From the cell containing the given text, extract its center point as (x, y) coordinate. 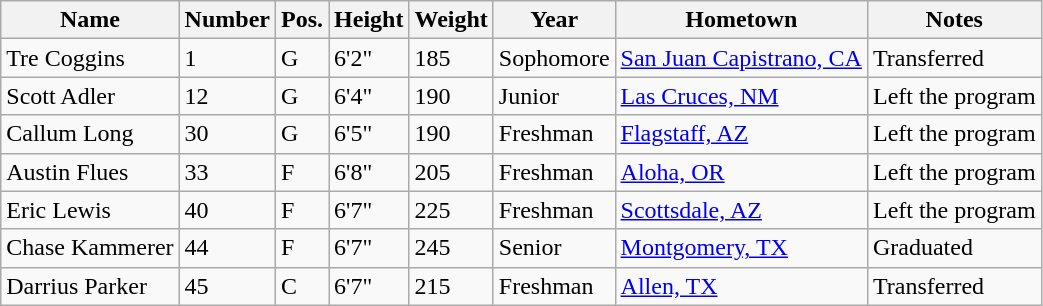
Eric Lewis (90, 210)
Hometown (741, 20)
Year (554, 20)
205 (451, 172)
Junior (554, 96)
Senior (554, 248)
215 (451, 286)
225 (451, 210)
Montgomery, TX (741, 248)
6'2" (369, 58)
6'5" (369, 134)
Scott Adler (90, 96)
Sophomore (554, 58)
Darrius Parker (90, 286)
Scottsdale, AZ (741, 210)
Callum Long (90, 134)
33 (227, 172)
C (302, 286)
245 (451, 248)
Number (227, 20)
Weight (451, 20)
Allen, TX (741, 286)
Austin Flues (90, 172)
40 (227, 210)
30 (227, 134)
Notes (954, 20)
Pos. (302, 20)
Aloha, OR (741, 172)
44 (227, 248)
Tre Coggins (90, 58)
Name (90, 20)
Las Cruces, NM (741, 96)
12 (227, 96)
Graduated (954, 248)
Flagstaff, AZ (741, 134)
1 (227, 58)
San Juan Capistrano, CA (741, 58)
6'8" (369, 172)
Height (369, 20)
Chase Kammerer (90, 248)
185 (451, 58)
6'4" (369, 96)
45 (227, 286)
